From the cell containing the given text, extract its center point as [x, y] coordinate. 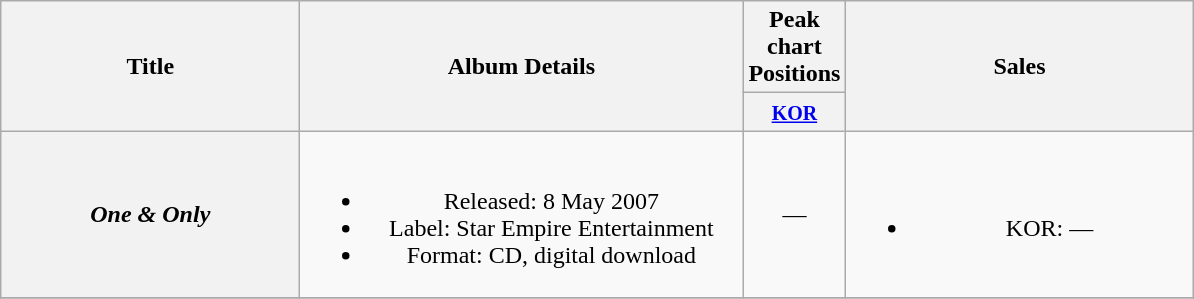
Released: 8 May 2007Label: Star Empire EntertainmentFormat: CD, digital download [522, 214]
KOR: — [1020, 214]
One & Only [150, 214]
Title [150, 66]
KOR [794, 112]
Album Details [522, 66]
— [794, 214]
Peak chartPositions [794, 47]
Sales [1020, 66]
